Provide the (X, Y) coordinate of the cell's center where the given text is located.  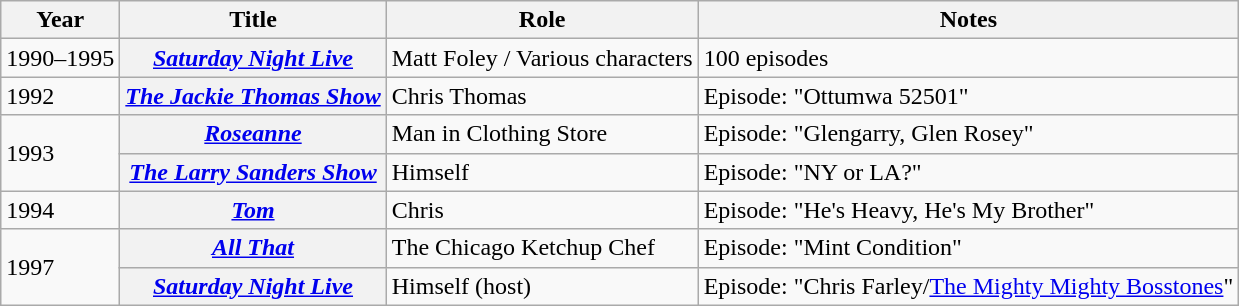
Himself (host) (542, 286)
100 episodes (968, 58)
1992 (60, 96)
Himself (542, 172)
All That (253, 248)
Year (60, 20)
1990–1995 (60, 58)
Episode: "He's Heavy, He's My Brother" (968, 210)
1993 (60, 153)
Man in Clothing Store (542, 134)
1994 (60, 210)
Episode: "Ottumwa 52501" (968, 96)
Title (253, 20)
1997 (60, 267)
Episode: "Chris Farley/The Mighty Mighty Bosstones" (968, 286)
Matt Foley / Various characters (542, 58)
Episode: "Glengarry, Glen Rosey" (968, 134)
Tom (253, 210)
Chris Thomas (542, 96)
Role (542, 20)
The Jackie Thomas Show (253, 96)
The Larry Sanders Show (253, 172)
Episode: "NY or LA?" (968, 172)
Episode: "Mint Condition" (968, 248)
Notes (968, 20)
Roseanne (253, 134)
Chris (542, 210)
The Chicago Ketchup Chef (542, 248)
